For the text-containing cell, return its midpoint in (x, y) coordinate format. 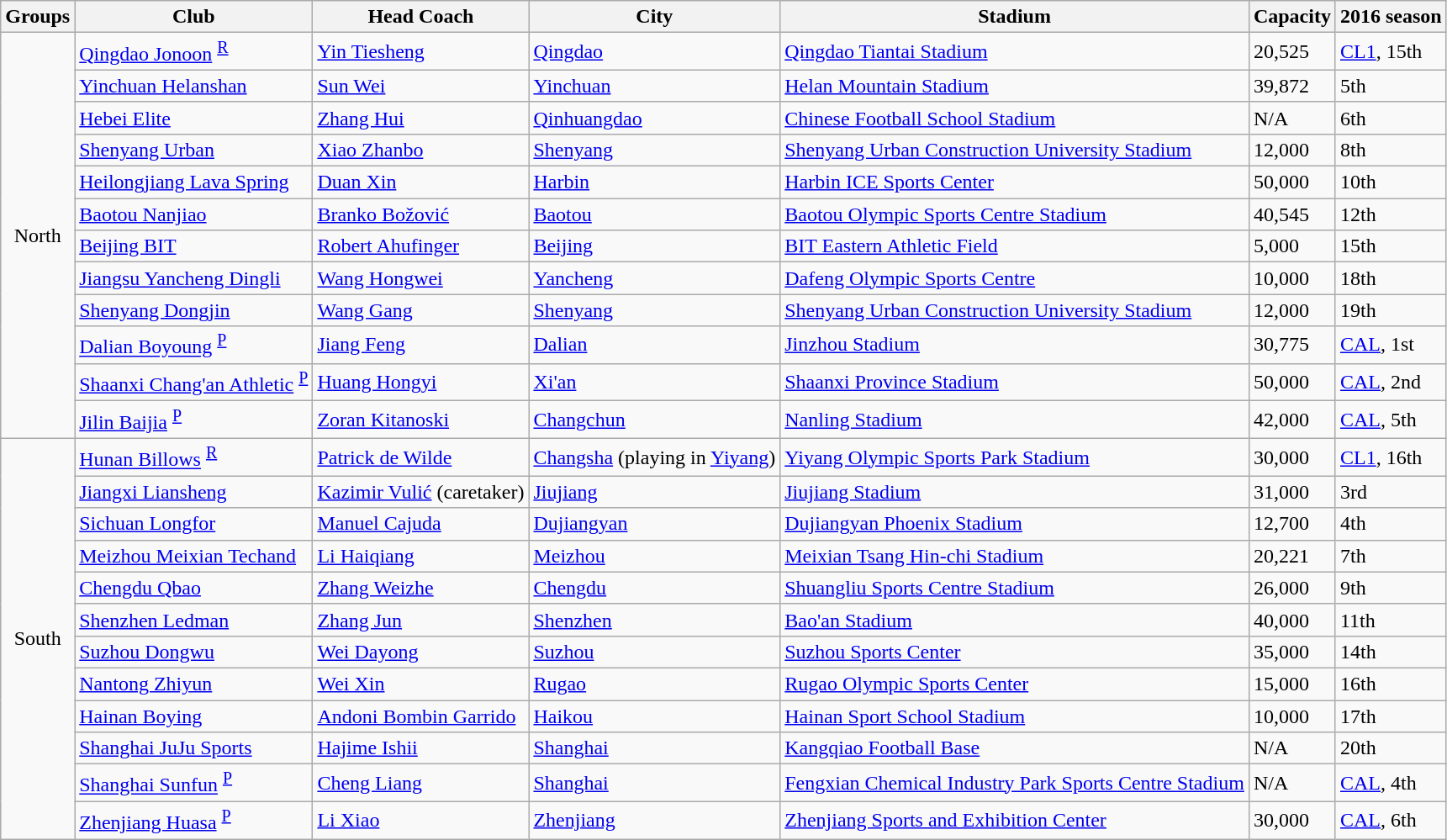
20,221 (1291, 556)
Meixian Tsang Hin-chi Stadium (1015, 556)
Zhenjiang Huasa P (193, 821)
Beijing BIT (193, 246)
4th (1391, 524)
Duan Xin (420, 182)
6th (1391, 118)
CAL, 5th (1391, 420)
Beijing (654, 246)
Changchun (654, 420)
39,872 (1291, 86)
Patrick de Wilde (420, 457)
Nanling Stadium (1015, 420)
Jiangsu Yancheng Dingli (193, 278)
Andoni Bombin Garrido (420, 716)
2016 season (1391, 17)
Zhang Hui (420, 118)
Suzhou Dongwu (193, 652)
Dujiangyan Phoenix Stadium (1015, 524)
10th (1391, 182)
Yinchuan (654, 86)
35,000 (1291, 652)
Huang Hongyi (420, 382)
BIT Eastern Athletic Field (1015, 246)
Head Coach (420, 17)
14th (1391, 652)
26,000 (1291, 588)
Zoran Kitanoski (420, 420)
Wang Gang (420, 310)
Dalian Boyoung P (193, 345)
Yancheng (654, 278)
Wei Dayong (420, 652)
Qingdao Tiantai Stadium (1015, 52)
12th (1391, 214)
5,000 (1291, 246)
CAL, 6th (1391, 821)
Qingdao Jonoon R (193, 52)
Manuel Cajuda (420, 524)
Wei Xin (420, 684)
Robert Ahufinger (420, 246)
Sun Wei (420, 86)
Zhenjiang Sports and Exhibition Center (1015, 821)
CAL, 2nd (1391, 382)
Chengdu Qbao (193, 588)
Nantong Zhiyun (193, 684)
Jiujiang Stadium (1015, 492)
Wang Hongwei (420, 278)
Kangqiao Football Base (1015, 748)
Hainan Boying (193, 716)
Baotou (654, 214)
Chengdu (654, 588)
Meizhou Meixian Techand (193, 556)
Yin Tiesheng (420, 52)
Baotou Nanjiao (193, 214)
Changsha (playing in Yiyang) (654, 457)
Shaanxi Province Stadium (1015, 382)
Heilongjiang Lava Spring (193, 182)
Shanghai Sunfun P (193, 784)
30,775 (1291, 345)
Shanghai JuJu Sports (193, 748)
Jinzhou Stadium (1015, 345)
20,525 (1291, 52)
CAL, 4th (1391, 784)
Stadium (1015, 17)
Club (193, 17)
42,000 (1291, 420)
15,000 (1291, 684)
Xi'an (654, 382)
Jilin Baijia P (193, 420)
Yiyang Olympic Sports Park Stadium (1015, 457)
Bao'an Stadium (1015, 620)
Branko Božović (420, 214)
40,545 (1291, 214)
18th (1391, 278)
Shenzhen (654, 620)
Baotou Olympic Sports Centre Stadium (1015, 214)
16th (1391, 684)
Hunan Billows R (193, 457)
Zhenjiang (654, 821)
Jiang Feng (420, 345)
CL1, 15th (1391, 52)
Chinese Football School Stadium (1015, 118)
Hainan Sport School Stadium (1015, 716)
Hebei Elite (193, 118)
Rugao (654, 684)
Zhang Jun (420, 620)
Jiujiang (654, 492)
Xiao Zhanbo (420, 150)
South (38, 639)
Haikou (654, 716)
Shenyang Dongjin (193, 310)
40,000 (1291, 620)
Qinhuangdao (654, 118)
8th (1391, 150)
3rd (1391, 492)
Shaanxi Chang'an Athletic P (193, 382)
Capacity (1291, 17)
15th (1391, 246)
Qingdao (654, 52)
20th (1391, 748)
Dafeng Olympic Sports Centre (1015, 278)
Jiangxi Liansheng (193, 492)
Zhang Weizhe (420, 588)
Helan Mountain Stadium (1015, 86)
Yinchuan Helanshan (193, 86)
7th (1391, 556)
Sichuan Longfor (193, 524)
17th (1391, 716)
Shenyang Urban (193, 150)
CAL, 1st (1391, 345)
Cheng Liang (420, 784)
Rugao Olympic Sports Center (1015, 684)
12,700 (1291, 524)
Harbin ICE Sports Center (1015, 182)
19th (1391, 310)
City (654, 17)
CL1, 16th (1391, 457)
North (38, 235)
Dalian (654, 345)
Harbin (654, 182)
Groups (38, 17)
31,000 (1291, 492)
Li Xiao (420, 821)
Fengxian Chemical Industry Park Sports Centre Stadium (1015, 784)
Shuangliu Sports Centre Stadium (1015, 588)
5th (1391, 86)
Hajime Ishii (420, 748)
Kazimir Vulić (caretaker) (420, 492)
Dujiangyan (654, 524)
Suzhou Sports Center (1015, 652)
Suzhou (654, 652)
Li Haiqiang (420, 556)
9th (1391, 588)
Shenzhen Ledman (193, 620)
Meizhou (654, 556)
11th (1391, 620)
